Pinpoint the cell where the given text exists, returning its (x, y) midpoint coordinate. 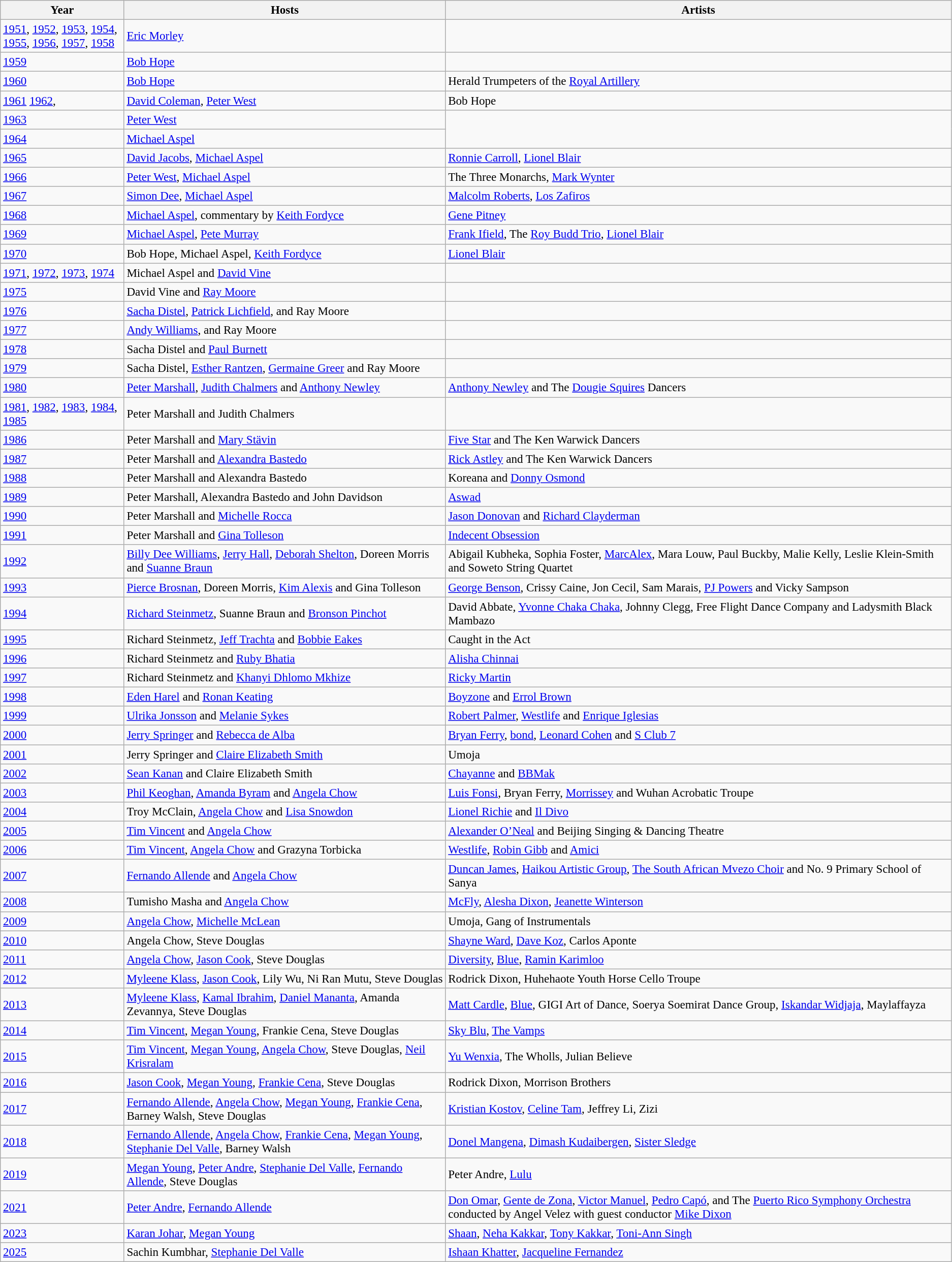
Phil Keoghan, Amanda Byram and Angela Chow (284, 793)
Peter Marshall, Judith Chalmers and Anthony Newley (284, 388)
Shayne Ward, Dave Koz, Carlos Aponte (698, 940)
Sacha Distel, Esther Rantzen, Germaine Greer and Ray Moore (284, 368)
Peter Andre, Fernando Allende (284, 1207)
Rodrick Dixon, Huhehaote Youth Horse Cello Troupe (698, 979)
Bryan Ferry, bond, Leonard Cohen and S Club 7 (698, 735)
1992 (62, 561)
Jason Donovan and Richard Clayderman (698, 516)
Duncan James, Haikou Artistic Group, The South African Mvezo Choir and No. 9 Primary School of Sanya (698, 876)
Fernando Allende and Angela Chow (284, 876)
1994 (62, 614)
Jerry Springer and Rebecca de Alba (284, 735)
Eden Harel and Ronan Keating (284, 697)
2009 (62, 921)
Rick Astley and The Ken Warwick Dancers (698, 459)
Five Star and The Ken Warwick Dancers (698, 439)
2012 (62, 979)
1964 (62, 139)
2011 (62, 959)
Simon Dee, Michael Aspel (284, 196)
Matt Cardle, Blue, GIGI Art of Dance, Soerya Soemirat Dance Group, Iskandar Widjaja, Maylaffayza (698, 1005)
Chayanne and BBMak (698, 773)
David Jacobs, Michael Aspel (284, 158)
Koreana and Donny Osmond (698, 478)
Donel Mangena, Dimash Kudaibergen, Sister Sledge (698, 1141)
2018 (62, 1141)
2013 (62, 1005)
2007 (62, 876)
Diversity, Blue, Ramin Karimloo (698, 959)
1980 (62, 388)
Frank Ifield, The Roy Budd Trio, Lionel Blair (698, 234)
Year (62, 10)
Sachin Kumbhar, Stephanie Del Valle (284, 1252)
Indecent Obsession (698, 535)
1967 (62, 196)
Tim Vincent, Angela Chow and Grazyna Torbicka (284, 850)
Tumisho Masha and Angela Chow (284, 902)
1965 (62, 158)
Angela Chow, Steve Douglas (284, 940)
2019 (62, 1175)
Peter Marshall and Judith Chalmers (284, 414)
Anthony Newley and The Dougie Squires Dancers (698, 388)
1959 (62, 62)
1991 (62, 535)
Lionel Richie and Il Divo (698, 812)
1997 (62, 678)
2000 (62, 735)
Richard Steinmetz and Khanyi Dhlomo Mkhize (284, 678)
Alisha Chinnai (698, 658)
Michael Aspel (284, 139)
1987 (62, 459)
1989 (62, 497)
Fernando Allende, Angela Chow, Frankie Cena, Megan Young, Stephanie Del Valle, Barney Walsh (284, 1141)
2016 (62, 1083)
Westlife, Robin Gibb and Amici (698, 850)
David Vine and Ray Moore (284, 292)
Tim Vincent and Angela Chow (284, 831)
Kristian Kostov, Celine Tam, Jeffrey Li, Zizi (698, 1109)
2014 (62, 1030)
Ricky Martin (698, 678)
Michael Aspel, commentary by Keith Fordyce (284, 215)
Bob Hope, Michael Aspel, Keith Fordyce (284, 254)
1961 1962, (62, 100)
Michael Aspel, Pete Murray (284, 234)
Pierce Brosnan, Doreen Morris, Kim Alexis and Gina Tolleson (284, 587)
Ulrika Jonsson and Melanie Sykes (284, 716)
1970 (62, 254)
1966 (62, 177)
1978 (62, 349)
David Coleman, Peter West (284, 100)
McFly, Alesha Dixon, Jeanette Winterson (698, 902)
1986 (62, 439)
Rodrick Dixon, Morrison Brothers (698, 1083)
1995 (62, 639)
Shaan, Neha Kakkar, Tony Kakkar, Toni-Ann Singh (698, 1233)
Andy Williams, and Ray Moore (284, 330)
Angela Chow, Jason Cook, Steve Douglas (284, 959)
Robert Palmer, Westlife and Enrique Iglesias (698, 716)
Jerry Springer and Claire Elizabeth Smith (284, 754)
Peter West, Michael Aspel (284, 177)
2008 (62, 902)
1999 (62, 716)
1960 (62, 81)
Malcolm Roberts, Los Zafiros (698, 196)
Tim Vincent, Megan Young, Angela Chow, Steve Douglas, Neil Krisralam (284, 1057)
2001 (62, 754)
Luis Fonsi, Bryan Ferry, Morrissey and Wuhan Acrobatic Troupe (698, 793)
1977 (62, 330)
2006 (62, 850)
2015 (62, 1057)
2003 (62, 793)
2002 (62, 773)
Artists (698, 10)
Myleene Klass, Jason Cook, Lily Wu, Ni Ran Mutu, Steve Douglas (284, 979)
Hosts (284, 10)
1996 (62, 658)
Yu Wenxia, The Wholls, Julian Believe (698, 1057)
Umoja, Gang of Instrumentals (698, 921)
Peter Marshall and Michelle Rocca (284, 516)
Michael Aspel and David Vine (284, 273)
George Benson, Crissy Caine, Jon Cecil, Sam Marais, PJ Powers and Vicky Sampson (698, 587)
Richard Steinmetz and Ruby Bhatia (284, 658)
Ronnie Carroll, Lionel Blair (698, 158)
2004 (62, 812)
Peter Andre, Lulu (698, 1175)
Boyzone and Errol Brown (698, 697)
1971, 1972, 1973, 1974 (62, 273)
2010 (62, 940)
Tim Vincent, Megan Young, Frankie Cena, Steve Douglas (284, 1030)
Lionel Blair (698, 254)
Gene Pitney (698, 215)
The Three Monarchs, Mark Wynter (698, 177)
Don Omar, Gente de Zona, Victor Manuel, Pedro Capó, and The Puerto Rico Symphony Orchestra conducted by Angel Velez with guest conductor Mike Dixon (698, 1207)
Eric Morley (284, 36)
Ishaan Khatter, Jacqueline Fernandez (698, 1252)
Myleene Klass, Kamal Ibrahim, Daniel Mananta, Amanda Zevannya, Steve Douglas (284, 1005)
Abigail Kubheka, Sophia Foster, MarcAlex, Mara Louw, Paul Buckby, Malie Kelly, Leslie Klein-Smith and Soweto String Quartet (698, 561)
1993 (62, 587)
David Abbate, Yvonne Chaka Chaka, Johnny Clegg, Free Flight Dance Company and Ladysmith Black Mambazo (698, 614)
1979 (62, 368)
Jason Cook, Megan Young, Frankie Cena, Steve Douglas (284, 1083)
1963 (62, 119)
1981, 1982, 1983, 1984, 1985 (62, 414)
1988 (62, 478)
Peter Marshall, Alexandra Bastedo and John Davidson (284, 497)
Richard Steinmetz, Suanne Braun and Bronson Pinchot (284, 614)
Peter West (284, 119)
2025 (62, 1252)
Sacha Distel, Patrick Lichfield, and Ray Moore (284, 311)
Richard Steinmetz, Jeff Trachta and Bobbie Eakes (284, 639)
Megan Young, Peter Andre, Stephanie Del Valle, Fernando Allende, Steve Douglas (284, 1175)
1951, 1952, 1953, 1954, 1955, 1956, 1957, 1958 (62, 36)
Peter Marshall and Gina Tolleson (284, 535)
Angela Chow, Michelle McLean (284, 921)
1990 (62, 516)
Aswad (698, 497)
Peter Marshall and Mary Stävin (284, 439)
2023 (62, 1233)
Herald Trumpeters of the Royal Artillery (698, 81)
1975 (62, 292)
Umoja (698, 754)
1976 (62, 311)
Sean Kanan and Claire Elizabeth Smith (284, 773)
Sacha Distel and Paul Burnett (284, 349)
Sky Blu, The Vamps (698, 1030)
Caught in the Act (698, 639)
Alexander O’Neal and Beijing Singing & Dancing Theatre (698, 831)
Karan Johar, Megan Young (284, 1233)
1969 (62, 234)
2017 (62, 1109)
Fernando Allende, Angela Chow, Megan Young, Frankie Cena, Barney Walsh, Steve Douglas (284, 1109)
1968 (62, 215)
Troy McClain, Angela Chow and Lisa Snowdon (284, 812)
2021 (62, 1207)
Billy Dee Williams, Jerry Hall, Deborah Shelton, Doreen Morris and Suanne Braun (284, 561)
1998 (62, 697)
2005 (62, 831)
